Locate the cell with the specified text and output its (X, Y) center coordinate. 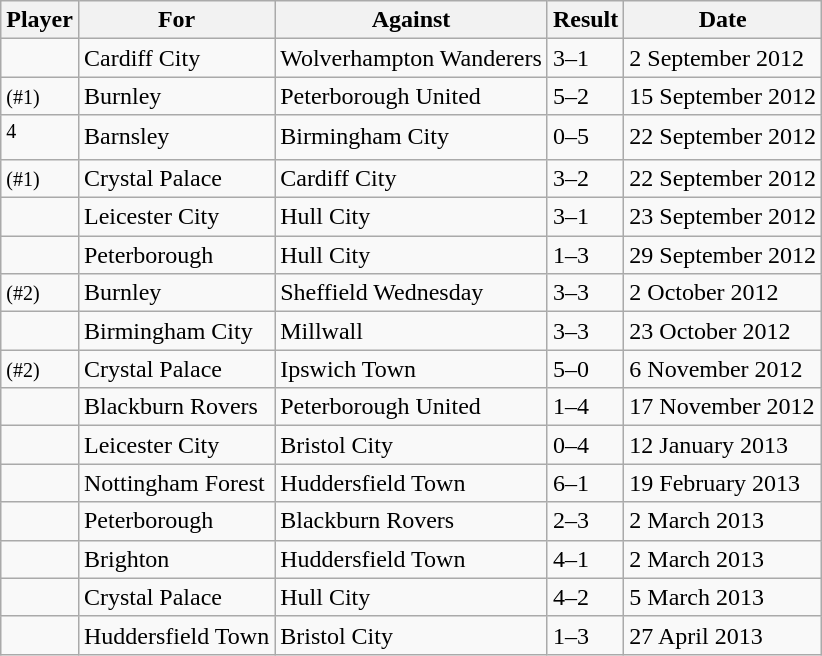
5 March 2013 (723, 597)
4–1 (585, 559)
0–4 (585, 445)
For (176, 20)
15 September 2012 (723, 96)
Barnsley (176, 138)
2 October 2012 (723, 293)
6 November 2012 (723, 369)
23 September 2012 (723, 217)
23 October 2012 (723, 331)
4–2 (585, 597)
12 January 2013 (723, 445)
6–1 (585, 483)
Millwall (412, 331)
4 (40, 138)
Against (412, 20)
Date (723, 20)
5–0 (585, 369)
Ipswich Town (412, 369)
Wolverhampton Wanderers (412, 58)
Sheffield Wednesday (412, 293)
3–2 (585, 178)
Nottingham Forest (176, 483)
1–4 (585, 407)
5–2 (585, 96)
17 November 2012 (723, 407)
19 February 2013 (723, 483)
27 April 2013 (723, 635)
Player (40, 20)
29 September 2012 (723, 255)
Brighton (176, 559)
2–3 (585, 521)
Result (585, 20)
2 September 2012 (723, 58)
0–5 (585, 138)
